Return (x, y) of the center of cell containing provided text 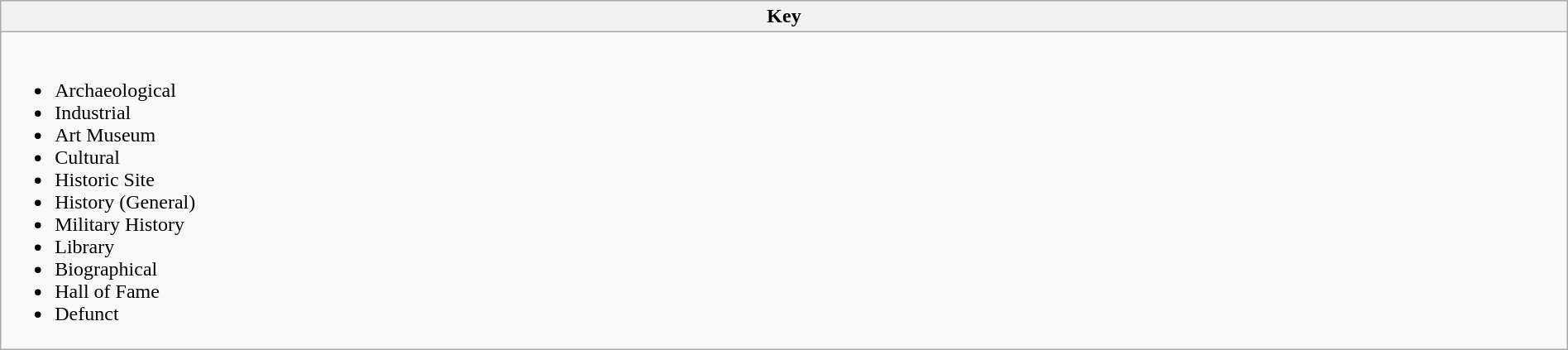
Key (784, 17)
Archaeological Industrial Art Museum Cultural Historic Site History (General) Military History Library Biographical Hall of Fame Defunct (784, 190)
